Find where the given text appears and provide that cell's center as (X, Y) coordinate. 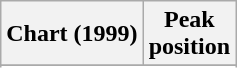
Chart (1999) (72, 34)
Peakposition (189, 34)
